Determine the [x, y] coordinate at the center of the cell enclosing the given text.  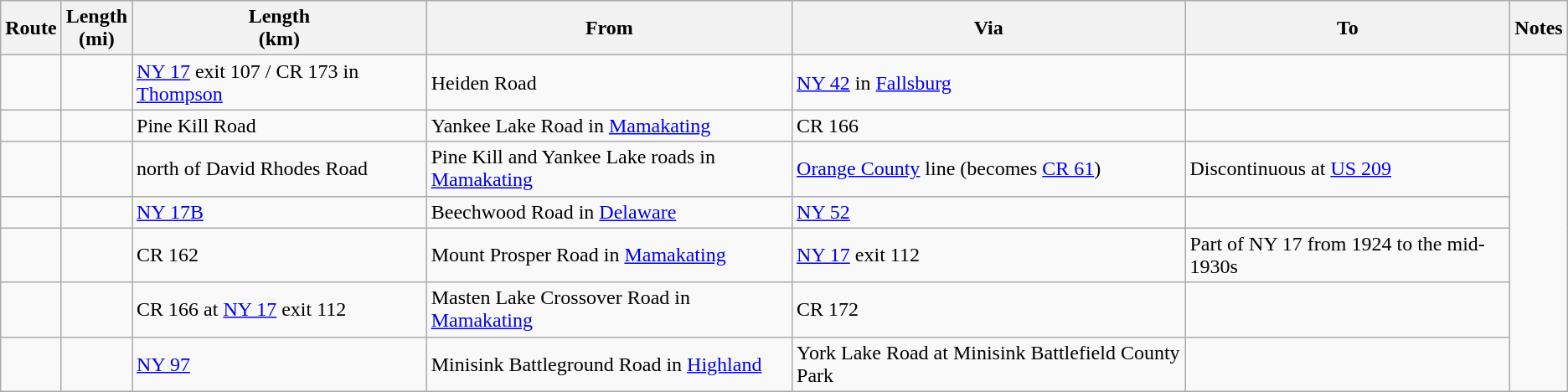
CR 162 [280, 255]
north of David Rhodes Road [280, 169]
Part of NY 17 from 1924 to the mid-1930s [1348, 255]
Length(mi) [96, 28]
CR 172 [988, 310]
To [1348, 28]
CR 166 [988, 126]
Orange County line (becomes CR 61) [988, 169]
Pine Kill and Yankee Lake roads in Mamakating [609, 169]
Route [31, 28]
NY 17 exit 107 / CR 173 in Thompson [280, 82]
NY 17B [280, 212]
From [609, 28]
Length(km) [280, 28]
York Lake Road at Minisink Battlefield County Park [988, 364]
Masten Lake Crossover Road in Mamakating [609, 310]
CR 166 at NY 17 exit 112 [280, 310]
NY 97 [280, 364]
Via [988, 28]
Notes [1539, 28]
Discontinuous at US 209 [1348, 169]
Pine Kill Road [280, 126]
NY 42 in Fallsburg [988, 82]
Minisink Battleground Road in Highland [609, 364]
Beechwood Road in Delaware [609, 212]
NY 52 [988, 212]
Mount Prosper Road in Mamakating [609, 255]
Heiden Road [609, 82]
NY 17 exit 112 [988, 255]
Yankee Lake Road in Mamakating [609, 126]
